Find where the given text appears and provide that cell's center as [X, Y] coordinate. 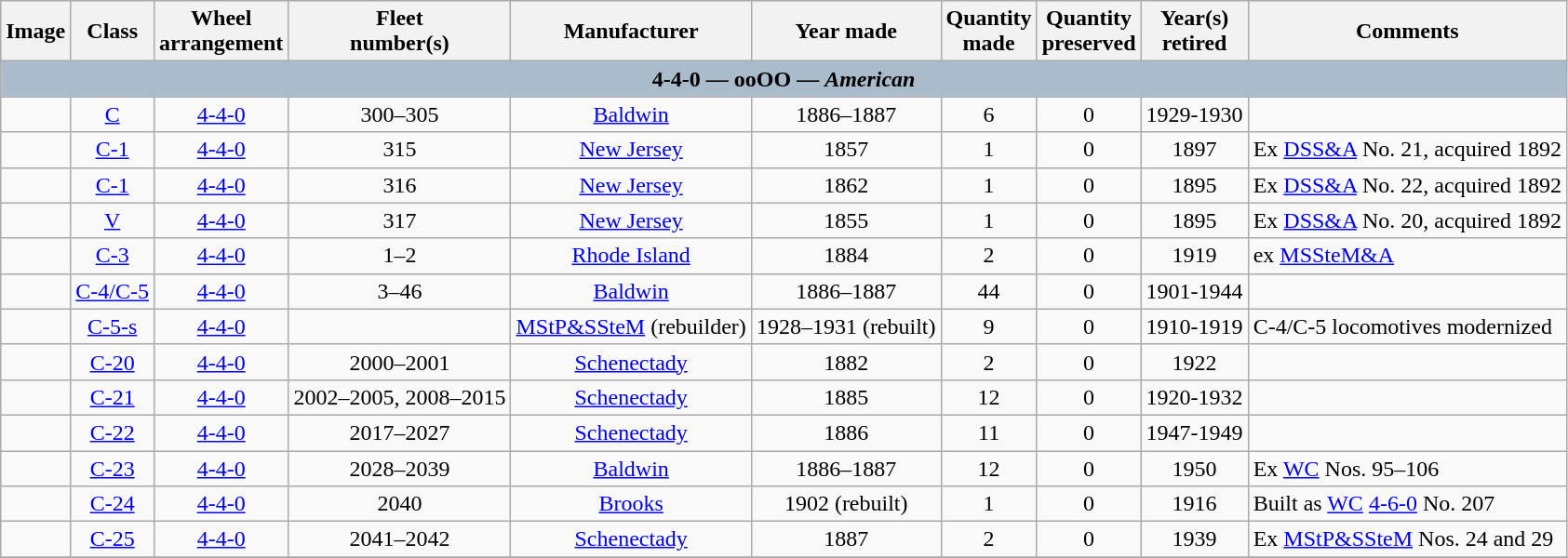
317 [400, 220]
ex MSSteM&A [1407, 256]
2000–2001 [400, 362]
1862 [846, 185]
44 [988, 291]
9 [988, 326]
1922 [1195, 362]
2041–2042 [400, 539]
C-22 [113, 432]
1857 [846, 150]
V [113, 220]
C-25 [113, 539]
1885 [846, 397]
Wheelarrangement [221, 32]
316 [400, 185]
Ex DSS&A No. 20, acquired 1892 [1407, 220]
2002–2005, 2008–2015 [400, 397]
C-3 [113, 256]
1916 [1195, 504]
Fleetnumber(s) [400, 32]
1950 [1195, 468]
Manufacturer [631, 32]
2028–2039 [400, 468]
2017–2027 [400, 432]
Year(s)retired [1195, 32]
C-5-s [113, 326]
C-4/C-5 locomotives modernized [1407, 326]
C-4/C-5 [113, 291]
1919 [1195, 256]
1910-1919 [1195, 326]
C-20 [113, 362]
Class [113, 32]
Quantitypreserved [1089, 32]
Image [35, 32]
Ex DSS&A No. 22, acquired 1892 [1407, 185]
Ex DSS&A No. 21, acquired 1892 [1407, 150]
1884 [846, 256]
Built as WC 4-6-0 No. 207 [1407, 504]
C-23 [113, 468]
1929-1930 [1195, 114]
1887 [846, 539]
1902 (rebuilt) [846, 504]
Ex MStP&SSteM Nos. 24 and 29 [1407, 539]
3–46 [400, 291]
300–305 [400, 114]
Year made [846, 32]
11 [988, 432]
MStP&SSteM (rebuilder) [631, 326]
1920-1932 [1195, 397]
315 [400, 150]
1939 [1195, 539]
1897 [1195, 150]
1947-1949 [1195, 432]
Ex WC Nos. 95–106 [1407, 468]
Comments [1407, 32]
1928–1931 (rebuilt) [846, 326]
6 [988, 114]
Rhode Island [631, 256]
C-21 [113, 397]
4-4-0 — ooOO — American [784, 79]
C-24 [113, 504]
Brooks [631, 504]
Quantitymade [988, 32]
2040 [400, 504]
1882 [846, 362]
1886 [846, 432]
1855 [846, 220]
1901-1944 [1195, 291]
1–2 [400, 256]
C [113, 114]
